Search for the cell housing the specified text and yield its [x, y] center coordinate. 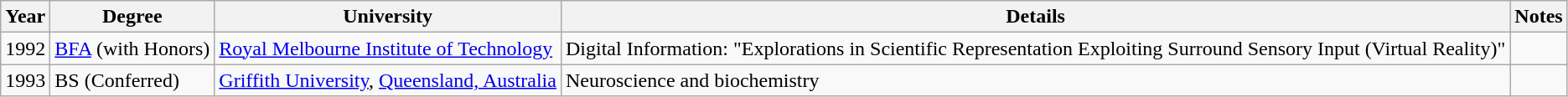
Royal Melbourne Institute of Technology [388, 48]
University [388, 17]
Neuroscience and biochemistry [1035, 80]
1992 [25, 48]
Details [1035, 17]
BFA (with Honors) [132, 48]
1993 [25, 80]
Digital Information: "Explorations in Scientific Representation Exploiting Surround Sensory Input (Virtual Reality)" [1035, 48]
Notes [1539, 17]
Griffith University, Queensland, Australia [388, 80]
Year [25, 17]
BS (Conferred) [132, 80]
Degree [132, 17]
